From the cell containing the given text, extract its center point as (X, Y) coordinate. 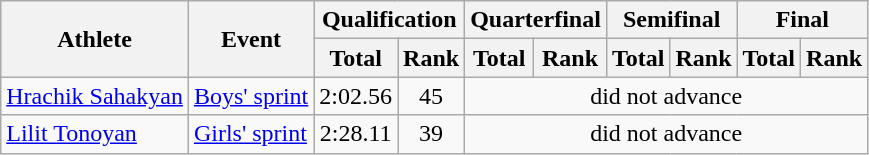
Hrachik Sahakyan (95, 96)
Event (250, 39)
Boys' sprint (250, 96)
Girls' sprint (250, 134)
Semifinal (672, 20)
2:28.11 (356, 134)
Lilit Tonoyan (95, 134)
Quarterfinal (536, 20)
2:02.56 (356, 96)
Athlete (95, 39)
45 (432, 96)
Qualification (390, 20)
39 (432, 134)
Final (802, 20)
